Detect which cell encompasses the target text, then output its (X, Y) center coordinate. 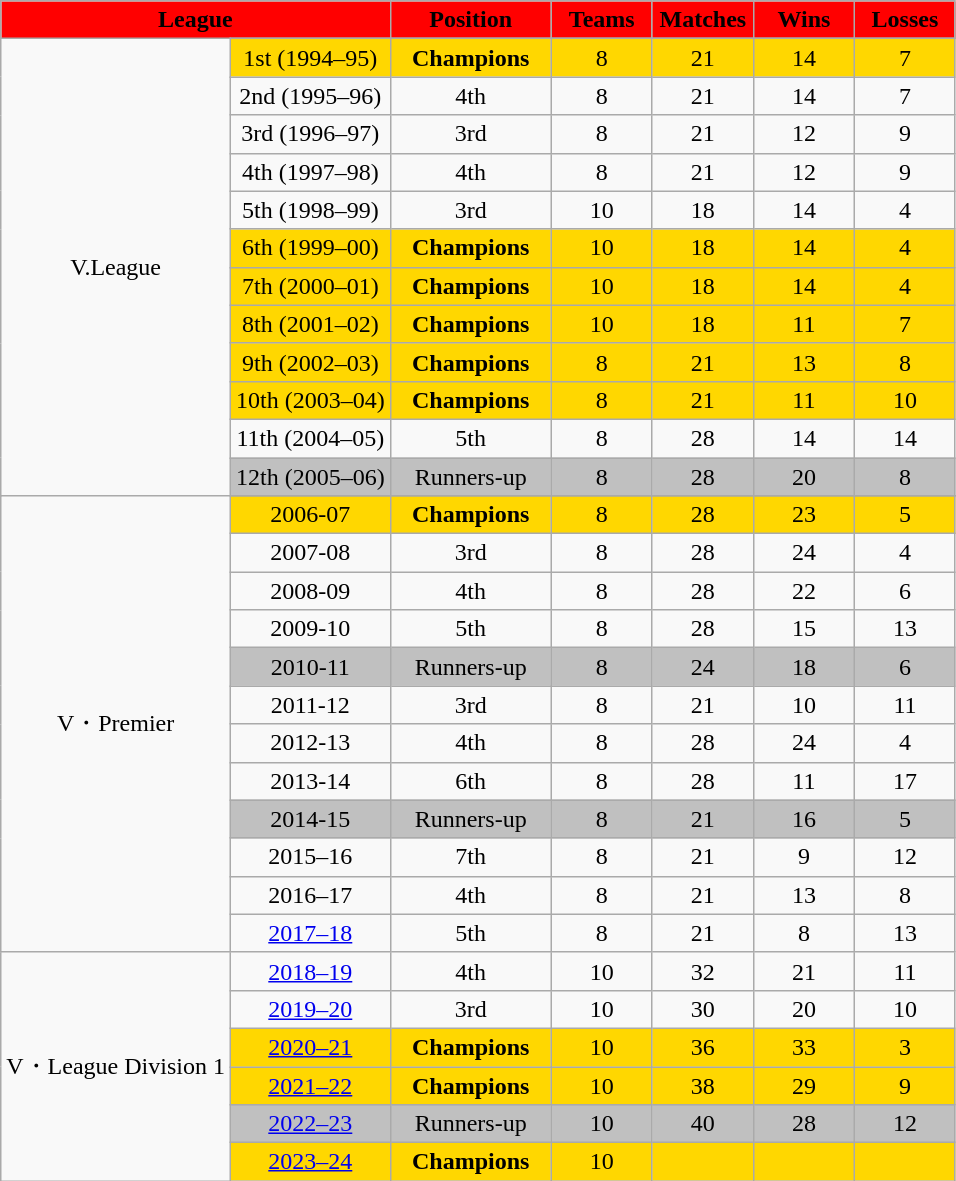
1st (1994–95) (310, 58)
2011-12 (310, 705)
2015–16 (310, 857)
2013-14 (310, 781)
2006-07 (310, 515)
9th (2002–03) (310, 362)
Matches (702, 20)
30 (702, 1009)
Wins (804, 20)
2020–21 (310, 1047)
2017–18 (310, 933)
4th (1997–98) (310, 172)
23 (804, 515)
2021–22 (310, 1085)
2019–20 (310, 1009)
2007-08 (310, 553)
29 (804, 1085)
V.League (116, 268)
2012-13 (310, 743)
32 (702, 971)
11th (2004–05) (310, 438)
5th (1998–99) (310, 210)
36 (702, 1047)
Teams (602, 20)
38 (702, 1085)
V・Premier (116, 724)
2014-15 (310, 819)
2009-10 (310, 629)
12th (2005–06) (310, 477)
3 (904, 1047)
2023–24 (310, 1162)
15 (804, 629)
6th (1999–00) (310, 248)
7th (2000–01) (310, 286)
2022–23 (310, 1124)
33 (804, 1047)
Position (470, 20)
2016–17 (310, 895)
2010-11 (310, 667)
7th (470, 857)
V・League Division 1 (116, 1066)
3rd (1996–97) (310, 134)
8th (2001–02) (310, 324)
2008-09 (310, 591)
22 (804, 591)
League (196, 20)
16 (804, 819)
2nd (1995–96) (310, 96)
Losses (904, 20)
17 (904, 781)
2018–19 (310, 971)
40 (702, 1124)
6th (470, 781)
10th (2003–04) (310, 400)
